Output the [X, Y] coordinate of the center of the cell containing the given text.  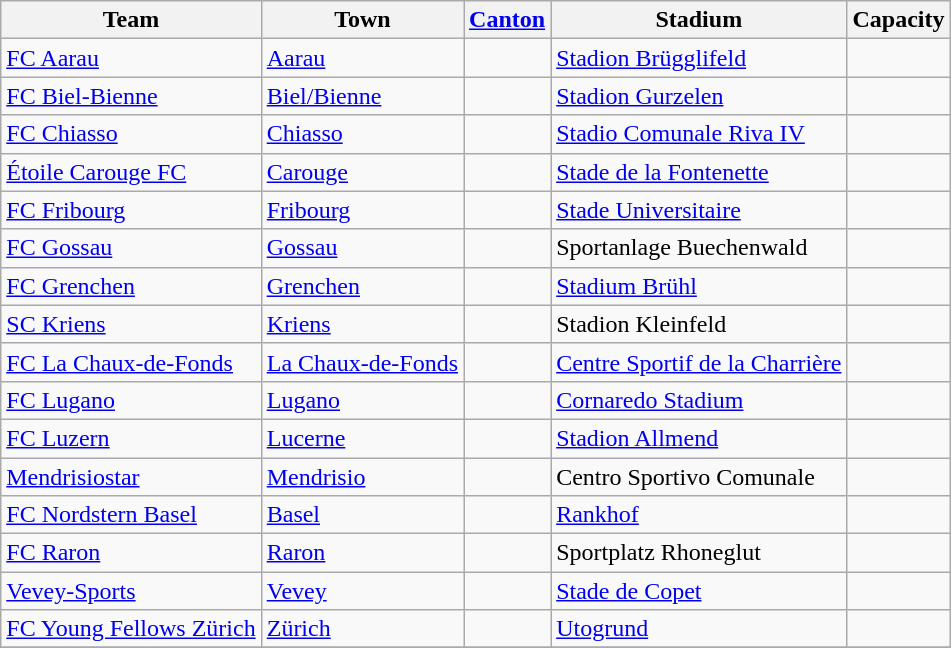
SC Kriens [131, 324]
La Chaux-de-Fonds [362, 362]
Carouge [362, 172]
Kriens [362, 324]
Raron [362, 553]
Utogrund [699, 629]
Aarau [362, 58]
Vevey [362, 591]
Centre Sportif de la Charrière [699, 362]
FC La Chaux-de-Fonds [131, 362]
FC Gossau [131, 248]
FC Fribourg [131, 210]
Stadion Kleinfeld [699, 324]
FC Chiasso [131, 134]
Stadion Gurzelen [699, 96]
Basel [362, 515]
Cornaredo Stadium [699, 400]
Stadio Comunale Riva IV [699, 134]
Gossau [362, 248]
Stadium [699, 20]
FC Raron [131, 553]
FC Luzern [131, 438]
Lugano [362, 400]
Stadion Brügglifeld [699, 58]
Biel/Bienne [362, 96]
Centro Sportivo Comunale [699, 477]
Zürich [362, 629]
Stade Universitaire [699, 210]
Rankhof [699, 515]
Stadion Allmend [699, 438]
Mendrisio [362, 477]
FC Lugano [131, 400]
FC Young Fellows Zürich [131, 629]
Étoile Carouge FC [131, 172]
Mendrisiostar [131, 477]
Grenchen [362, 286]
FC Nordstern Basel [131, 515]
Sportanlage Buechenwald [699, 248]
Stade de la Fontenette [699, 172]
Team [131, 20]
FC Biel-Bienne [131, 96]
Town [362, 20]
Canton [508, 20]
FC Grenchen [131, 286]
Sportplatz Rhoneglut [699, 553]
Vevey-Sports [131, 591]
Chiasso [362, 134]
Stade de Copet [699, 591]
Capacity [898, 20]
Stadium Brühl [699, 286]
FC Aarau [131, 58]
Lucerne [362, 438]
Fribourg [362, 210]
